Output the [X, Y] coordinate of the center of the cell containing the given text.  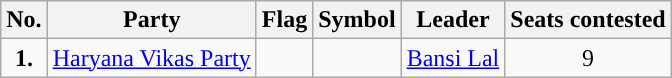
Symbol [357, 20]
Party [152, 20]
Leader [453, 20]
9 [588, 58]
Bansi Lal [453, 58]
Haryana Vikas Party [152, 58]
No. [24, 20]
Seats contested [588, 20]
Flag [284, 20]
1. [24, 58]
